Capture the cell that displays the provided text and extract its [x, y] central coordinate. 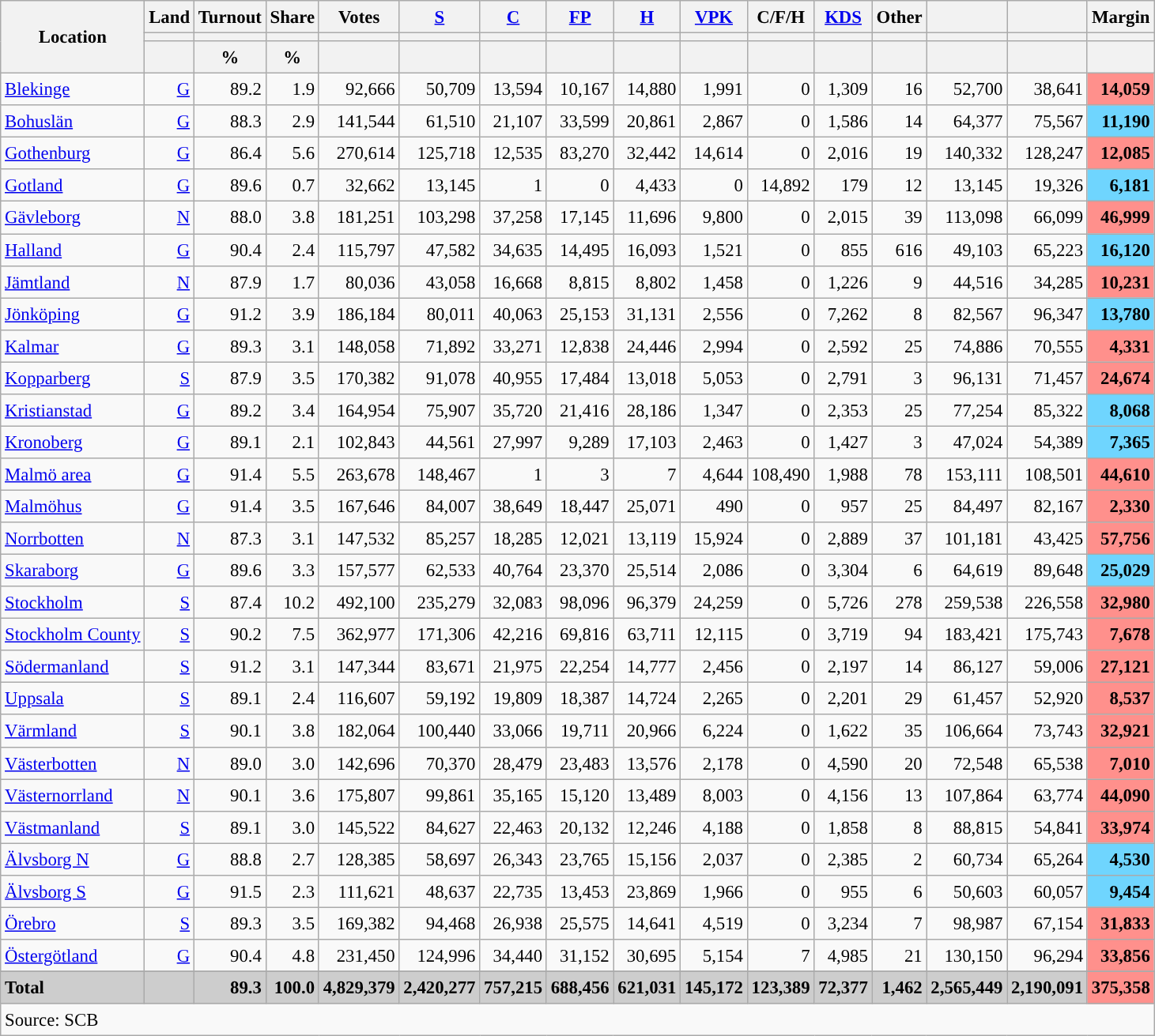
2,791 [843, 378]
52,700 [967, 90]
148,467 [440, 474]
89,648 [1047, 571]
7,262 [843, 315]
18,447 [580, 506]
71,457 [1047, 378]
21 [900, 956]
33,856 [1121, 956]
23,483 [580, 763]
2,330 [1121, 506]
186,184 [359, 315]
60,734 [967, 860]
65,538 [1047, 763]
34,440 [514, 956]
13,594 [514, 90]
70,555 [1047, 346]
231,450 [359, 956]
108,490 [781, 474]
11,696 [647, 218]
2,565,449 [967, 988]
8,802 [647, 281]
Other [900, 17]
Halland [73, 250]
33,066 [514, 732]
263,678 [359, 474]
20,966 [647, 732]
59,192 [440, 699]
Kronoberg [73, 443]
28,186 [647, 411]
Blekinge [73, 90]
106,664 [967, 732]
38,641 [1047, 90]
26,938 [514, 923]
10,167 [580, 90]
2,037 [715, 860]
181,251 [359, 218]
1.9 [293, 90]
88,815 [967, 827]
47,582 [440, 250]
50,709 [440, 90]
128,247 [1047, 153]
77,254 [967, 411]
90.2 [229, 635]
8,003 [715, 795]
Land [169, 17]
16,668 [514, 281]
7,010 [1121, 763]
42,216 [514, 635]
92,666 [359, 90]
27,997 [514, 443]
167,646 [359, 506]
Location [73, 37]
175,807 [359, 795]
17,145 [580, 218]
31,152 [580, 956]
2,201 [843, 699]
10.2 [293, 602]
1,991 [715, 90]
33,599 [580, 122]
621,031 [647, 988]
40,764 [514, 571]
270,614 [359, 153]
64,619 [967, 571]
85,322 [1047, 411]
83,671 [440, 667]
Stockholm [73, 602]
19,809 [514, 699]
59,006 [1047, 667]
1,988 [843, 474]
6,224 [715, 732]
Värmland [73, 732]
13,453 [580, 891]
3,304 [843, 571]
49,103 [967, 250]
108,501 [1047, 474]
25,514 [647, 571]
12,115 [715, 635]
183,421 [967, 635]
Södermanland [73, 667]
84,007 [440, 506]
57,756 [1121, 539]
8,537 [1121, 699]
Östergötland [73, 956]
2,994 [715, 346]
15,120 [580, 795]
63,711 [647, 635]
69,816 [580, 635]
11,190 [1121, 122]
757,215 [514, 988]
2,190,091 [1047, 988]
Jämtland [73, 281]
28,479 [514, 763]
2.7 [293, 860]
27,121 [1121, 667]
5.5 [293, 474]
22,463 [514, 827]
25,029 [1121, 571]
2,463 [715, 443]
130,150 [967, 956]
2,015 [843, 218]
4,644 [715, 474]
25,071 [647, 506]
175,743 [1047, 635]
50,603 [967, 891]
7.5 [293, 635]
145,172 [715, 988]
44,516 [967, 281]
101,181 [967, 539]
44,090 [1121, 795]
30,695 [647, 956]
Skaraborg [73, 571]
34,285 [1047, 281]
21,107 [514, 122]
Uppsala [73, 699]
14,495 [580, 250]
4,433 [647, 185]
94 [900, 635]
24,446 [647, 346]
96,379 [647, 602]
58,697 [440, 860]
87.4 [229, 602]
22,735 [514, 891]
13,018 [647, 378]
147,344 [359, 667]
65,223 [1047, 250]
Malmöhus [73, 506]
4,985 [843, 956]
171,306 [440, 635]
1,858 [843, 827]
2,556 [715, 315]
67,154 [1047, 923]
35,165 [514, 795]
66,099 [1047, 218]
KDS [843, 17]
113,098 [967, 218]
14,777 [647, 667]
142,696 [359, 763]
124,996 [440, 956]
85,257 [440, 539]
4,188 [715, 827]
4,590 [843, 763]
40,955 [514, 378]
13,780 [1121, 315]
1,521 [715, 250]
1,966 [715, 891]
2,353 [843, 411]
14,059 [1121, 90]
278 [900, 602]
3.4 [293, 411]
125,718 [440, 153]
12,246 [647, 827]
37 [900, 539]
18,387 [580, 699]
157,577 [359, 571]
2,197 [843, 667]
1.7 [293, 281]
32,921 [1121, 732]
14,880 [647, 90]
3.3 [293, 571]
15,924 [715, 539]
1,347 [715, 411]
23,869 [647, 891]
Kopparberg [73, 378]
17,103 [647, 443]
61,510 [440, 122]
12,085 [1121, 153]
12 [900, 185]
1,226 [843, 281]
100.0 [293, 988]
75,567 [1047, 122]
16 [900, 90]
87.3 [229, 539]
9 [900, 281]
78 [900, 474]
182,064 [359, 732]
153,111 [967, 474]
5,053 [715, 378]
9,800 [715, 218]
18,285 [514, 539]
616 [900, 250]
Norrbotten [73, 539]
2,385 [843, 860]
13,119 [647, 539]
128,385 [359, 860]
19,326 [1047, 185]
31,833 [1121, 923]
1,458 [715, 281]
25,153 [580, 315]
164,954 [359, 411]
102,843 [359, 443]
71,892 [440, 346]
14,614 [715, 153]
Jönköping [73, 315]
Västerbotten [73, 763]
4,530 [1121, 860]
955 [843, 891]
4.8 [293, 956]
52,920 [1047, 699]
17,484 [580, 378]
14,724 [647, 699]
29 [900, 699]
86.4 [229, 153]
98,096 [580, 602]
70,370 [440, 763]
2.9 [293, 122]
38,649 [514, 506]
33,974 [1121, 827]
Malmö area [73, 474]
43,425 [1047, 539]
2,265 [715, 699]
88.0 [229, 218]
47,024 [967, 443]
4,331 [1121, 346]
1,586 [843, 122]
16,120 [1121, 250]
141,544 [359, 122]
20 [900, 763]
Votes [359, 17]
32,442 [647, 153]
23,370 [580, 571]
21,975 [514, 667]
Västmanland [73, 827]
84,627 [440, 827]
103,298 [440, 218]
H [647, 17]
22,254 [580, 667]
13 [900, 795]
2,592 [843, 346]
26,343 [514, 860]
31,131 [647, 315]
15,156 [647, 860]
64,377 [967, 122]
35,720 [514, 411]
2,456 [715, 667]
25,575 [580, 923]
107,864 [967, 795]
Älvsborg N [73, 860]
99,861 [440, 795]
20,132 [580, 827]
91,078 [440, 378]
140,332 [967, 153]
Gothenburg [73, 153]
35 [900, 732]
115,797 [359, 250]
Gävleborg [73, 218]
1,309 [843, 90]
Älvsborg S [73, 891]
62,533 [440, 571]
C [514, 17]
54,841 [1047, 827]
88.8 [229, 860]
2,420,277 [440, 988]
80,011 [440, 315]
96,294 [1047, 956]
94,468 [440, 923]
12,021 [580, 539]
169,382 [359, 923]
39 [900, 218]
13,576 [647, 763]
147,532 [359, 539]
145,522 [359, 827]
2,867 [715, 122]
44,561 [440, 443]
116,607 [359, 699]
3,719 [843, 635]
111,621 [359, 891]
2,086 [715, 571]
Turnout [229, 17]
688,456 [580, 988]
14,641 [647, 923]
80,036 [359, 281]
34,635 [514, 250]
19 [900, 153]
32,083 [514, 602]
9,454 [1121, 891]
7,678 [1121, 635]
259,538 [967, 602]
54,389 [1047, 443]
1,462 [900, 988]
89.0 [229, 763]
490 [715, 506]
2.1 [293, 443]
FP [580, 17]
Bohuslän [73, 122]
20,861 [647, 122]
88.3 [229, 122]
48,637 [440, 891]
148,058 [359, 346]
84,497 [967, 506]
VPK [715, 17]
Stockholm County [73, 635]
1,427 [843, 443]
72,548 [967, 763]
Total [73, 988]
46,999 [1121, 218]
13,489 [647, 795]
96,347 [1047, 315]
44,610 [1121, 474]
375,358 [1121, 988]
32,980 [1121, 602]
0.7 [293, 185]
100,440 [440, 732]
3.6 [293, 795]
96,131 [967, 378]
957 [843, 506]
72,377 [843, 988]
37,258 [514, 218]
14,892 [781, 185]
21,416 [580, 411]
23,765 [580, 860]
4,829,379 [359, 988]
5,726 [843, 602]
855 [843, 250]
5,154 [715, 956]
8,068 [1121, 411]
235,279 [440, 602]
12,838 [580, 346]
Margin [1121, 17]
74,886 [967, 346]
4,156 [843, 795]
Gotland [73, 185]
33,271 [514, 346]
2,016 [843, 153]
Kalmar [73, 346]
Västernorrland [73, 795]
2,178 [715, 763]
6,181 [1121, 185]
24,259 [715, 602]
75,907 [440, 411]
83,270 [580, 153]
2.3 [293, 891]
7,365 [1121, 443]
63,774 [1047, 795]
16,093 [647, 250]
2,889 [843, 539]
5.6 [293, 153]
10,231 [1121, 281]
3,234 [843, 923]
3.9 [293, 315]
91.5 [229, 891]
40,063 [514, 315]
86,127 [967, 667]
2 [900, 860]
226,558 [1047, 602]
65,264 [1047, 860]
1,622 [843, 732]
32,662 [359, 185]
170,382 [359, 378]
179 [843, 185]
492,100 [359, 602]
12,535 [514, 153]
Share [293, 17]
Source: SCB [577, 1019]
43,058 [440, 281]
C/F/H [781, 17]
82,567 [967, 315]
123,389 [781, 988]
73,743 [1047, 732]
4,519 [715, 923]
82,167 [1047, 506]
24,674 [1121, 378]
8,815 [580, 281]
Kristianstad [73, 411]
362,977 [359, 635]
Örebro [73, 923]
9,289 [580, 443]
61,457 [967, 699]
60,057 [1047, 891]
98,987 [967, 923]
19,711 [580, 732]
